Determine the (x, y) coordinate at the center of the cell enclosing the given text.  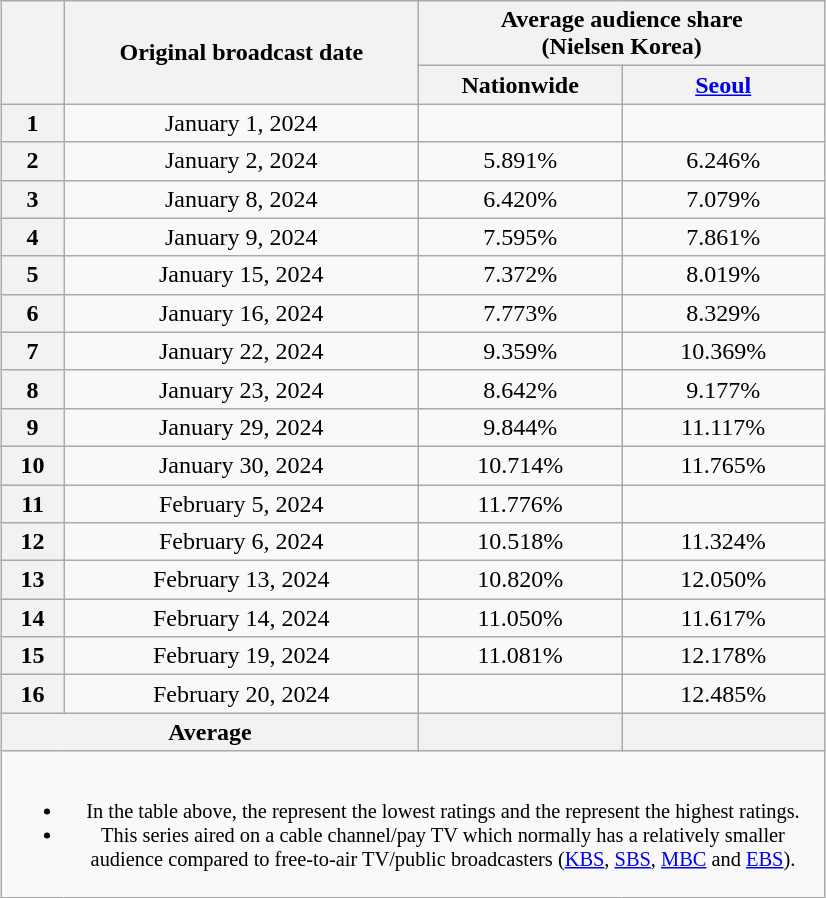
February 20, 2024 (242, 694)
11 (32, 503)
6.420% (520, 199)
11.776% (520, 503)
January 29, 2024 (242, 427)
7.595% (520, 237)
January 22, 2024 (242, 351)
8.642% (520, 389)
5 (32, 275)
7 (32, 351)
February 19, 2024 (242, 656)
1 (32, 123)
Average audience share(Nielsen Korea) (622, 34)
January 30, 2024 (242, 465)
11.617% (724, 618)
14 (32, 618)
7.079% (724, 199)
8.019% (724, 275)
11.081% (520, 656)
January 15, 2024 (242, 275)
12.050% (724, 580)
7.773% (520, 313)
10.518% (520, 542)
Seoul (724, 85)
7.372% (520, 275)
10.369% (724, 351)
11.117% (724, 427)
January 2, 2024 (242, 161)
5.891% (520, 161)
9.844% (520, 427)
8.329% (724, 313)
7.861% (724, 237)
January 16, 2024 (242, 313)
12.178% (724, 656)
11.324% (724, 542)
January 1, 2024 (242, 123)
January 9, 2024 (242, 237)
13 (32, 580)
February 14, 2024 (242, 618)
February 13, 2024 (242, 580)
8 (32, 389)
9 (32, 427)
10.714% (520, 465)
10.820% (520, 580)
10 (32, 465)
6 (32, 313)
2 (32, 161)
9.359% (520, 351)
4 (32, 237)
Nationwide (520, 85)
15 (32, 656)
9.177% (724, 389)
Average (210, 732)
12.485% (724, 694)
February 5, 2024 (242, 503)
February 6, 2024 (242, 542)
6.246% (724, 161)
3 (32, 199)
16 (32, 694)
January 8, 2024 (242, 199)
Original broadcast date (242, 52)
11.050% (520, 618)
12 (32, 542)
11.765% (724, 465)
January 23, 2024 (242, 389)
